For the text-containing cell, return its midpoint in (x, y) coordinate format. 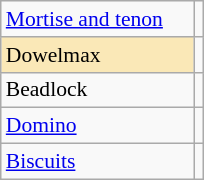
Domino (98, 126)
Beadlock (98, 90)
Mortise and tenon (98, 19)
Biscuits (98, 162)
Dowelmax (98, 55)
